Capture the cell that displays the provided text and extract its [x, y] central coordinate. 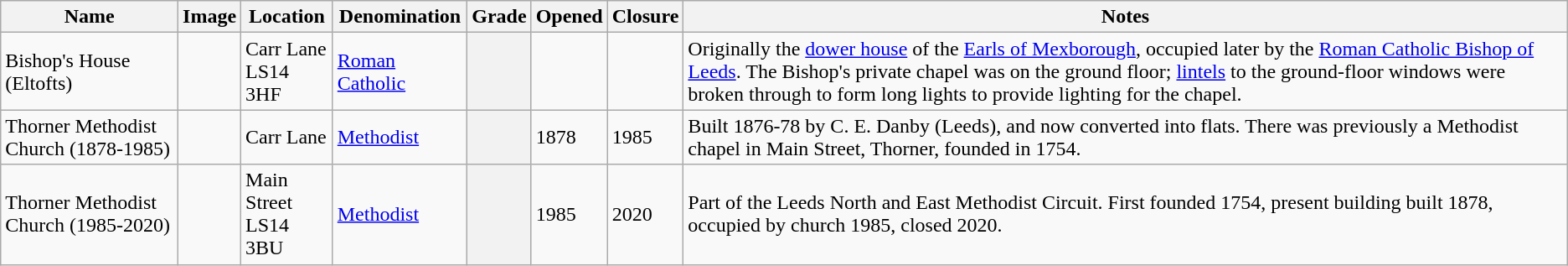
Built 1876-78 by C. E. Danby (Leeds), and now converted into flats. There was previously a Methodist chapel in Main Street, Thorner, founded in 1754. [1126, 138]
1878 [570, 138]
2020 [645, 215]
Thorner Methodist Church (1985-2020) [90, 215]
Name [90, 17]
Bishop's House (Eltofts) [90, 71]
Opened [570, 17]
Roman Catholic [400, 71]
Image [209, 17]
Carr LaneLS14 3HF [287, 71]
Notes [1126, 17]
Carr Lane [287, 138]
Denomination [400, 17]
Thorner Methodist Church (1878-1985) [90, 138]
Part of the Leeds North and East Methodist Circuit. First founded 1754, present building built 1878, occupied by church 1985, closed 2020. [1126, 215]
Main StreetLS14 3BU [287, 215]
Closure [645, 17]
Grade [499, 17]
Location [287, 17]
